Pinpoint the cell where the given text exists, returning its [X, Y] midpoint coordinate. 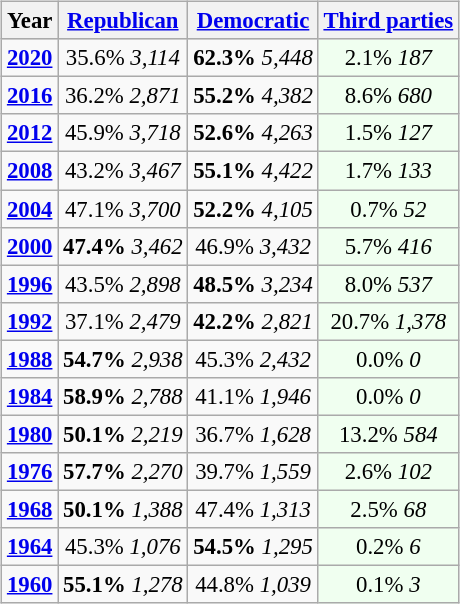
8.0% 537 [388, 284]
41.1% 1,946 [253, 396]
2000 [30, 246]
55.1% 1,278 [123, 584]
1.7% 133 [388, 171]
45.3% 1,076 [123, 547]
52.2% 4,105 [253, 209]
2012 [30, 133]
2.1% 187 [388, 58]
1968 [30, 509]
2.5% 68 [388, 509]
2020 [30, 58]
54.7% 2,938 [123, 359]
1980 [30, 434]
37.1% 2,479 [123, 321]
8.6% 680 [388, 96]
Republican [123, 21]
47.1% 3,700 [123, 209]
1996 [30, 284]
36.2% 2,871 [123, 96]
57.7% 2,270 [123, 472]
45.9% 3,718 [123, 133]
2016 [30, 96]
1988 [30, 359]
1964 [30, 547]
Year [30, 21]
44.8% 1,039 [253, 584]
52.6% 4,263 [253, 133]
0.7% 52 [388, 209]
1984 [30, 396]
39.7% 1,559 [253, 472]
Democratic [253, 21]
58.9% 2,788 [123, 396]
50.1% 2,219 [123, 434]
55.2% 4,382 [253, 96]
0.2% 6 [388, 547]
47.4% 1,313 [253, 509]
43.5% 2,898 [123, 284]
54.5% 1,295 [253, 547]
1960 [30, 584]
13.2% 584 [388, 434]
1.5% 127 [388, 133]
62.3% 5,448 [253, 58]
35.6% 3,114 [123, 58]
1976 [30, 472]
1992 [30, 321]
45.3% 2,432 [253, 359]
5.7% 416 [388, 246]
2008 [30, 171]
43.2% 3,467 [123, 171]
0.1% 3 [388, 584]
Third parties [388, 21]
2004 [30, 209]
50.1% 1,388 [123, 509]
2.6% 102 [388, 472]
47.4% 3,462 [123, 246]
36.7% 1,628 [253, 434]
55.1% 4,422 [253, 171]
48.5% 3,234 [253, 284]
42.2% 2,821 [253, 321]
46.9% 3,432 [253, 246]
20.7% 1,378 [388, 321]
